Output the (x, y) coordinate of the center of the cell containing the given text.  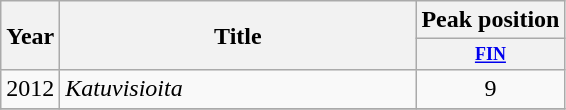
Title (238, 36)
FIN (490, 54)
Peak position (490, 20)
Year (30, 36)
2012 (30, 89)
Katuvisioita (238, 89)
9 (490, 89)
